From the cell containing the given text, extract its center point as (X, Y) coordinate. 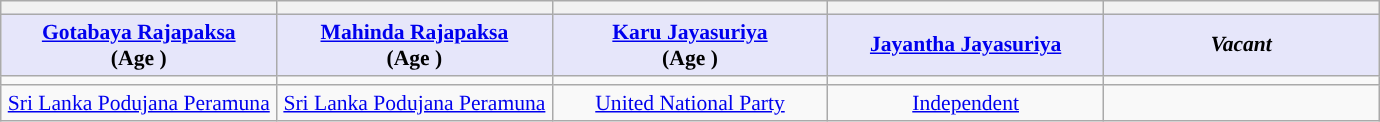
Vacant (1241, 44)
Karu Jayasuriya(Age ) (690, 44)
Independent (966, 104)
United National Party (690, 104)
Gotabaya Rajapaksa(Age ) (139, 44)
Mahinda Rajapaksa(Age ) (415, 44)
Jayantha Jayasuriya (966, 44)
